Scan for the cell matching the given text and deliver its (x, y) coordinate at center. 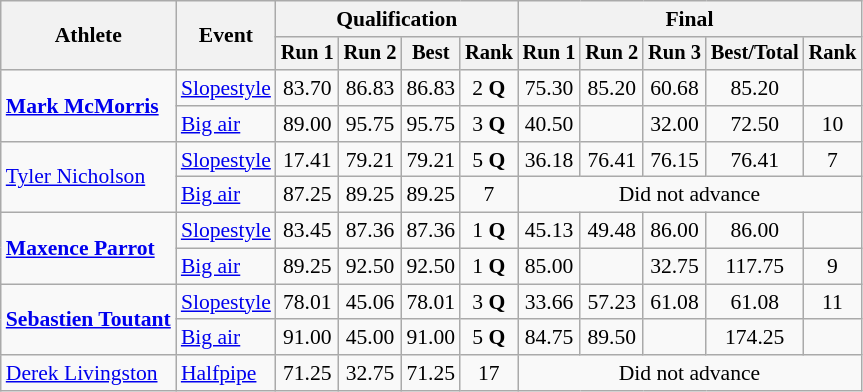
75.30 (550, 88)
10 (833, 124)
45.13 (550, 231)
Qualification (397, 19)
89.00 (308, 124)
Maxence Parrot (88, 248)
40.50 (550, 124)
Best/Total (755, 54)
83.45 (308, 231)
17.41 (308, 160)
85.00 (550, 267)
60.68 (674, 88)
Event (226, 36)
84.75 (550, 338)
45.06 (370, 302)
83.70 (308, 88)
17 (489, 373)
87.25 (308, 195)
45.00 (370, 338)
Derek Livingston (88, 373)
9 (833, 267)
49.48 (612, 231)
11 (833, 302)
57.23 (612, 302)
32.00 (674, 124)
2 Q (489, 88)
Final (690, 19)
Best (430, 54)
76.15 (674, 160)
Halfpipe (226, 373)
72.50 (755, 124)
Athlete (88, 36)
174.25 (755, 338)
117.75 (755, 267)
Tyler Nicholson (88, 178)
Run 3 (674, 54)
33.66 (550, 302)
Sebastien Toutant (88, 320)
Mark McMorris (88, 106)
89.50 (612, 338)
36.18 (550, 160)
